Scan for the cell matching the given text and deliver its [x, y] coordinate at center. 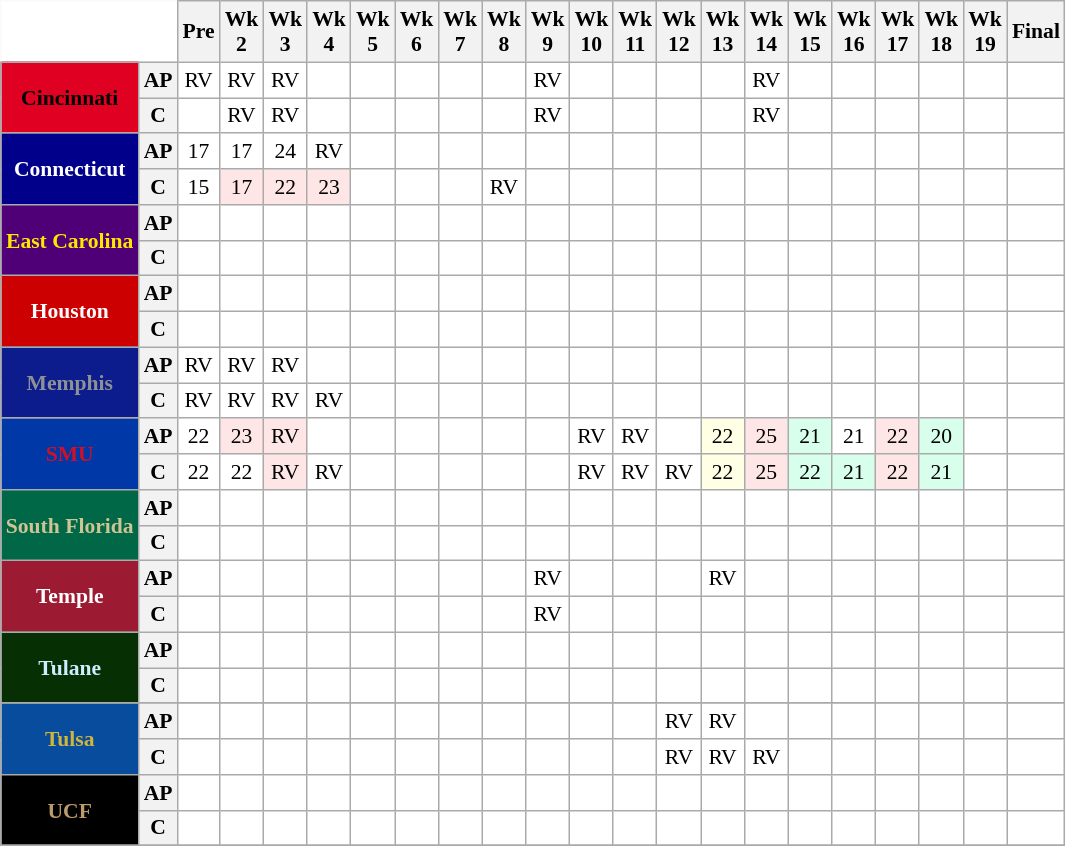
Wk14 [766, 32]
Wk6 [417, 32]
Wk15 [810, 32]
Houston [70, 312]
Memphis [70, 382]
Wk5 [373, 32]
Wk16 [854, 32]
Wk19 [985, 32]
Wk4 [329, 32]
24 [285, 152]
20 [941, 437]
East Carolina [70, 240]
Wk10 [592, 32]
South Florida [70, 526]
Tulsa [70, 740]
Wk9 [548, 32]
Connecticut [70, 170]
Wk18 [941, 32]
Wk12 [679, 32]
Wk13 [723, 32]
15 [199, 187]
Wk3 [285, 32]
Pre [199, 32]
Wk7 [460, 32]
Tulane [70, 668]
Wk17 [898, 32]
Wk11 [635, 32]
Cincinnati [70, 98]
UCF [70, 810]
Temple [70, 596]
Wk2 [242, 32]
SMU [70, 454]
Wk8 [504, 32]
Final [1036, 32]
